Return the [x, y] coordinate for the center point of the cell that contains the specified text.  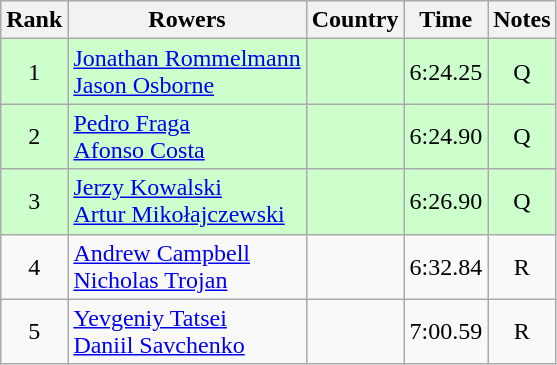
2 [34, 136]
7:00.59 [446, 332]
6:24.25 [446, 72]
Rank [34, 20]
1 [34, 72]
6:32.84 [446, 266]
Andrew CampbellNicholas Trojan [187, 266]
6:24.90 [446, 136]
Yevgeniy TatseiDaniil Savchenko [187, 332]
6:26.90 [446, 202]
Country [355, 20]
Time [446, 20]
Rowers [187, 20]
5 [34, 332]
3 [34, 202]
Notes [522, 20]
Jerzy KowalskiArtur Mikołajczewski [187, 202]
Jonathan RommelmannJason Osborne [187, 72]
4 [34, 266]
Pedro FragaAfonso Costa [187, 136]
